Return the (X, Y) coordinate for the center point of the cell that contains the specified text.  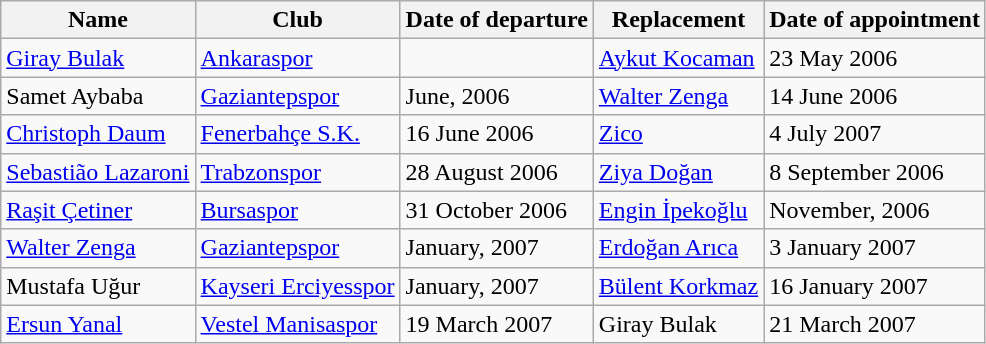
28 August 2006 (496, 172)
Kayseri Erciyesspor (298, 286)
Name (98, 20)
21 March 2007 (875, 324)
Club (298, 20)
Replacement (678, 20)
19 March 2007 (496, 324)
3 January 2007 (875, 248)
Aykut Kocaman (678, 58)
Engin İpekoğlu (678, 210)
16 January 2007 (875, 286)
14 June 2006 (875, 96)
Ersun Yanal (98, 324)
8 September 2006 (875, 172)
Christoph Daum (98, 134)
November, 2006 (875, 210)
Trabzonspor (298, 172)
Bursaspor (298, 210)
Zico (678, 134)
Bülent Korkmaz (678, 286)
Raşit Çetiner (98, 210)
16 June 2006 (496, 134)
23 May 2006 (875, 58)
31 October 2006 (496, 210)
Mustafa Uğur (98, 286)
Vestel Manisaspor (298, 324)
Ankaraspor (298, 58)
June, 2006 (496, 96)
Sebastião Lazaroni (98, 172)
Date of appointment (875, 20)
Date of departure (496, 20)
4 July 2007 (875, 134)
Fenerbahçe S.K. (298, 134)
Samet Aybaba (98, 96)
Erdoğan Arıca (678, 248)
Ziya Doğan (678, 172)
